Find where the given text appears and provide that cell's center as (x, y) coordinate. 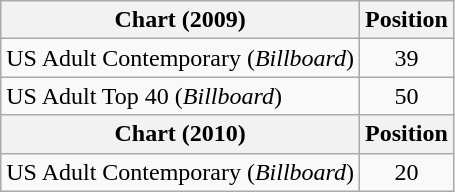
50 (407, 96)
20 (407, 172)
US Adult Top 40 (Billboard) (180, 96)
39 (407, 58)
Chart (2010) (180, 134)
Chart (2009) (180, 20)
